Provide the [X, Y] coordinate of the cell's center where the given text is located.  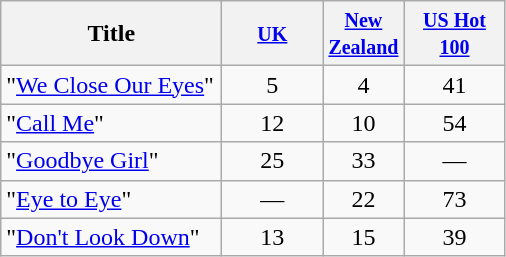
"Eye to Eye" [112, 199]
5 [272, 85]
UK [272, 34]
US Hot 100 [454, 34]
Title [112, 34]
4 [364, 85]
New Zealand [364, 34]
"We Close Our Eyes" [112, 85]
73 [454, 199]
"Don't Look Down" [112, 237]
"Goodbye Girl" [112, 161]
39 [454, 237]
33 [364, 161]
22 [364, 199]
41 [454, 85]
54 [454, 123]
12 [272, 123]
25 [272, 161]
10 [364, 123]
"Call Me" [112, 123]
15 [364, 237]
13 [272, 237]
